For the text-containing cell, return its midpoint in [x, y] coordinate format. 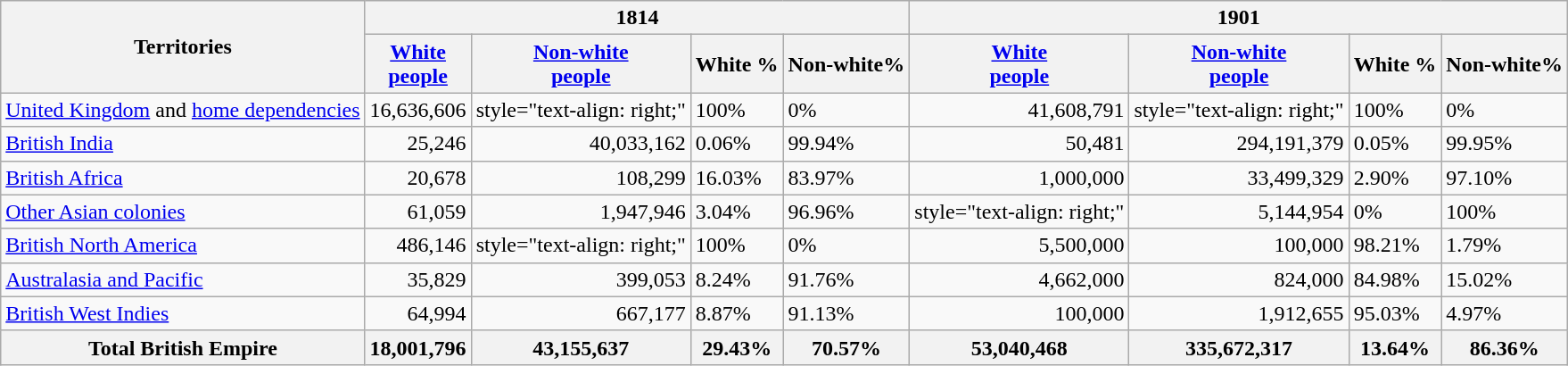
70.57% [846, 347]
99.94% [846, 144]
1,000,000 [1019, 178]
294,191,379 [1239, 144]
0.06% [737, 144]
64,994 [417, 313]
4,662,000 [1019, 279]
British Africa [183, 178]
61,059 [417, 212]
8.24% [737, 279]
33,499,329 [1239, 178]
Australasia and Pacific [183, 279]
British West Indies [183, 313]
Territories [183, 46]
97.10% [1505, 178]
91.76% [846, 279]
0.05% [1395, 144]
Other Asian colonies [183, 212]
96.96% [846, 212]
41,608,791 [1019, 110]
108,299 [581, 178]
18,001,796 [417, 347]
25,246 [417, 144]
British India [183, 144]
43,155,637 [581, 347]
2.90% [1395, 178]
1.79% [1505, 245]
53,040,468 [1019, 347]
5,144,954 [1239, 212]
United Kingdom and home dependencies [183, 110]
1,912,655 [1239, 313]
16,636,606 [417, 110]
99.95% [1505, 144]
4.97% [1505, 313]
29.43% [737, 347]
8.87% [737, 313]
British North America [183, 245]
50,481 [1019, 144]
335,672,317 [1239, 347]
20,678 [417, 178]
84.98% [1395, 279]
13.64% [1395, 347]
86.36% [1505, 347]
15.02% [1505, 279]
667,177 [581, 313]
399,053 [581, 279]
1901 [1239, 18]
486,146 [417, 245]
95.03% [1395, 313]
91.13% [846, 313]
40,033,162 [581, 144]
83.97% [846, 178]
5,500,000 [1019, 245]
3.04% [737, 212]
35,829 [417, 279]
98.21% [1395, 245]
824,000 [1239, 279]
1814 [637, 18]
16.03% [737, 178]
Total British Empire [183, 347]
1,947,946 [581, 212]
